Find where the given text appears and provide that cell's center as [X, Y] coordinate. 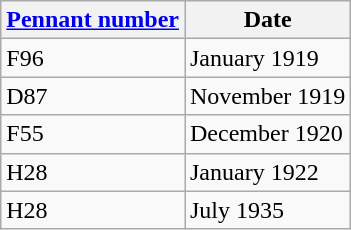
December 1920 [267, 134]
F96 [93, 58]
January 1922 [267, 172]
July 1935 [267, 210]
Pennant number [93, 20]
Date [267, 20]
D87 [93, 96]
November 1919 [267, 96]
January 1919 [267, 58]
F55 [93, 134]
